Search for the cell housing the specified text and yield its (x, y) center coordinate. 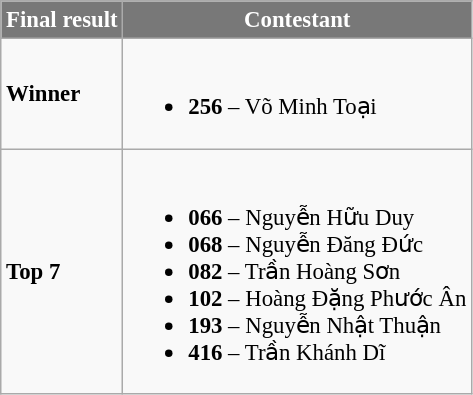
Top 7 (62, 272)
256 – Võ Minh Toại (298, 94)
066 – Nguyễn Hữu Duy068 – Nguyễn Đăng Đức082 – Trần Hoàng Sơn102 – Hoàng Đặng Phước Ân193 – Nguyễn Nhật Thuận416 – Trần Khánh Dĩ (298, 272)
Winner (62, 94)
Contestant (298, 20)
Final result (62, 20)
